Locate the cell with the specified text and output its (X, Y) center coordinate. 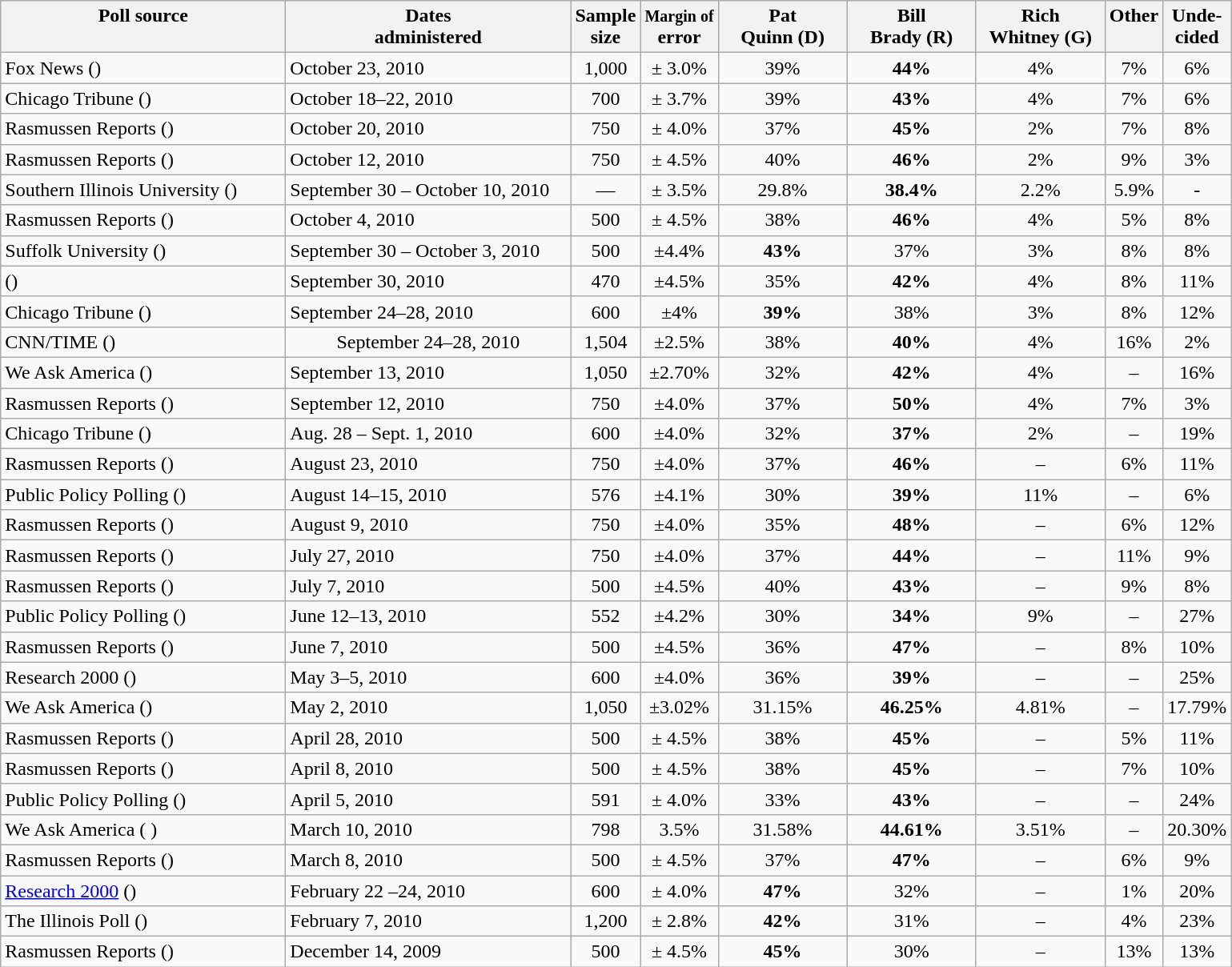
CNN/TIME () (143, 342)
4.81% (1041, 708)
June 12–13, 2010 (428, 616)
±2.70% (679, 372)
1,000 (605, 68)
46.25% (911, 708)
798 (605, 829)
± 2.8% (679, 921)
552 (605, 616)
19% (1198, 434)
± 3.0% (679, 68)
33% (783, 799)
±4.4% (679, 251)
- (1198, 190)
±2.5% (679, 342)
July 7, 2010 (428, 586)
Suffolk University () (143, 251)
October 12, 2010 (428, 159)
July 27, 2010 (428, 556)
February 22 –24, 2010 (428, 891)
September 12, 2010 (428, 403)
38.4% (911, 190)
±4% (679, 311)
April 8, 2010 (428, 768)
17.79% (1198, 708)
31% (911, 921)
1,200 (605, 921)
±4.2% (679, 616)
June 7, 2010 (428, 647)
23% (1198, 921)
Fox News () (143, 68)
September 30 – October 10, 2010 (428, 190)
September 30 – October 3, 2010 (428, 251)
March 8, 2010 (428, 860)
470 (605, 281)
50% (911, 403)
December 14, 2009 (428, 952)
700 (605, 98)
31.15% (783, 708)
Southern Illinois University () (143, 190)
20% (1198, 891)
31.58% (783, 829)
27% (1198, 616)
May 2, 2010 (428, 708)
± 3.7% (679, 98)
October 20, 2010 (428, 129)
Pat Quinn (D) (783, 27)
We Ask America ( ) (143, 829)
() (143, 281)
Unde-cided (1198, 27)
Aug. 28 – Sept. 1, 2010 (428, 434)
August 9, 2010 (428, 525)
October 23, 2010 (428, 68)
29.8% (783, 190)
Datesadministered (428, 27)
April 5, 2010 (428, 799)
September 13, 2010 (428, 372)
5.9% (1134, 190)
BillBrady (R) (911, 27)
48% (911, 525)
1,504 (605, 342)
3.5% (679, 829)
591 (605, 799)
34% (911, 616)
RichWhitney (G) (1041, 27)
Margin oferror (679, 27)
25% (1198, 677)
— (605, 190)
±4.1% (679, 495)
3.51% (1041, 829)
May 3–5, 2010 (428, 677)
February 7, 2010 (428, 921)
± 3.5% (679, 190)
August 14–15, 2010 (428, 495)
576 (605, 495)
April 28, 2010 (428, 738)
March 10, 2010 (428, 829)
44.61% (911, 829)
2.2% (1041, 190)
Other (1134, 27)
Poll source (143, 27)
20.30% (1198, 829)
October 18–22, 2010 (428, 98)
1% (1134, 891)
±3.02% (679, 708)
August 23, 2010 (428, 464)
September 30, 2010 (428, 281)
The Illinois Poll () (143, 921)
October 4, 2010 (428, 220)
Samplesize (605, 27)
24% (1198, 799)
